Return the [x, y] coordinate for the center point of the cell that contains the specified text.  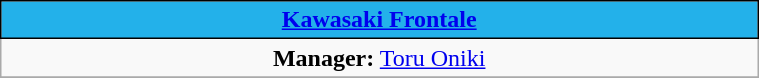
Kawasaki Frontale [380, 20]
Manager: Toru Oniki [380, 58]
